Return (X, Y) of the center of cell containing provided text 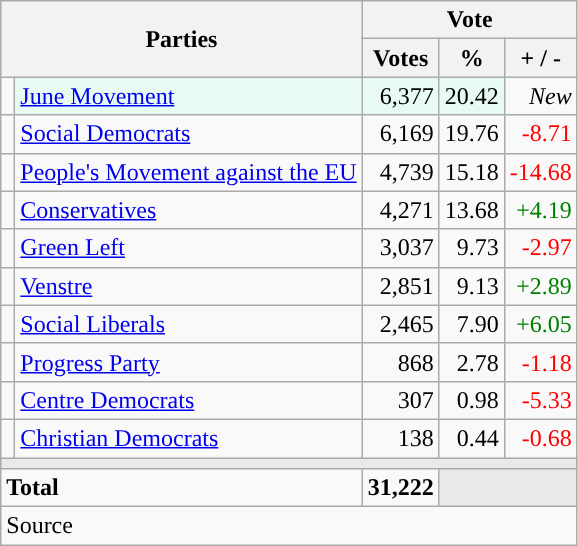
138 (400, 438)
3,037 (400, 248)
-1.18 (540, 362)
15.18 (472, 172)
9.73 (472, 248)
Parties (182, 39)
-5.33 (540, 400)
6,377 (400, 96)
Conservatives (188, 210)
868 (400, 362)
+ / - (540, 58)
% (472, 58)
Christian Democrats (188, 438)
2.78 (472, 362)
Total (182, 488)
Vote (470, 20)
4,739 (400, 172)
Venstre (188, 286)
+6.05 (540, 324)
6,169 (400, 134)
+2.89 (540, 286)
0.98 (472, 400)
20.42 (472, 96)
7.90 (472, 324)
Source (290, 526)
19.76 (472, 134)
-14.68 (540, 172)
People's Movement against the EU (188, 172)
31,222 (400, 488)
-8.71 (540, 134)
Progress Party (188, 362)
Votes (400, 58)
New (540, 96)
-0.68 (540, 438)
4,271 (400, 210)
Social Liberals (188, 324)
+4.19 (540, 210)
-2.97 (540, 248)
2,851 (400, 286)
Social Democrats (188, 134)
0.44 (472, 438)
13.68 (472, 210)
2,465 (400, 324)
June Movement (188, 96)
Centre Democrats (188, 400)
9.13 (472, 286)
Green Left (188, 248)
307 (400, 400)
